Scan for the cell matching the given text and deliver its [X, Y] coordinate at center. 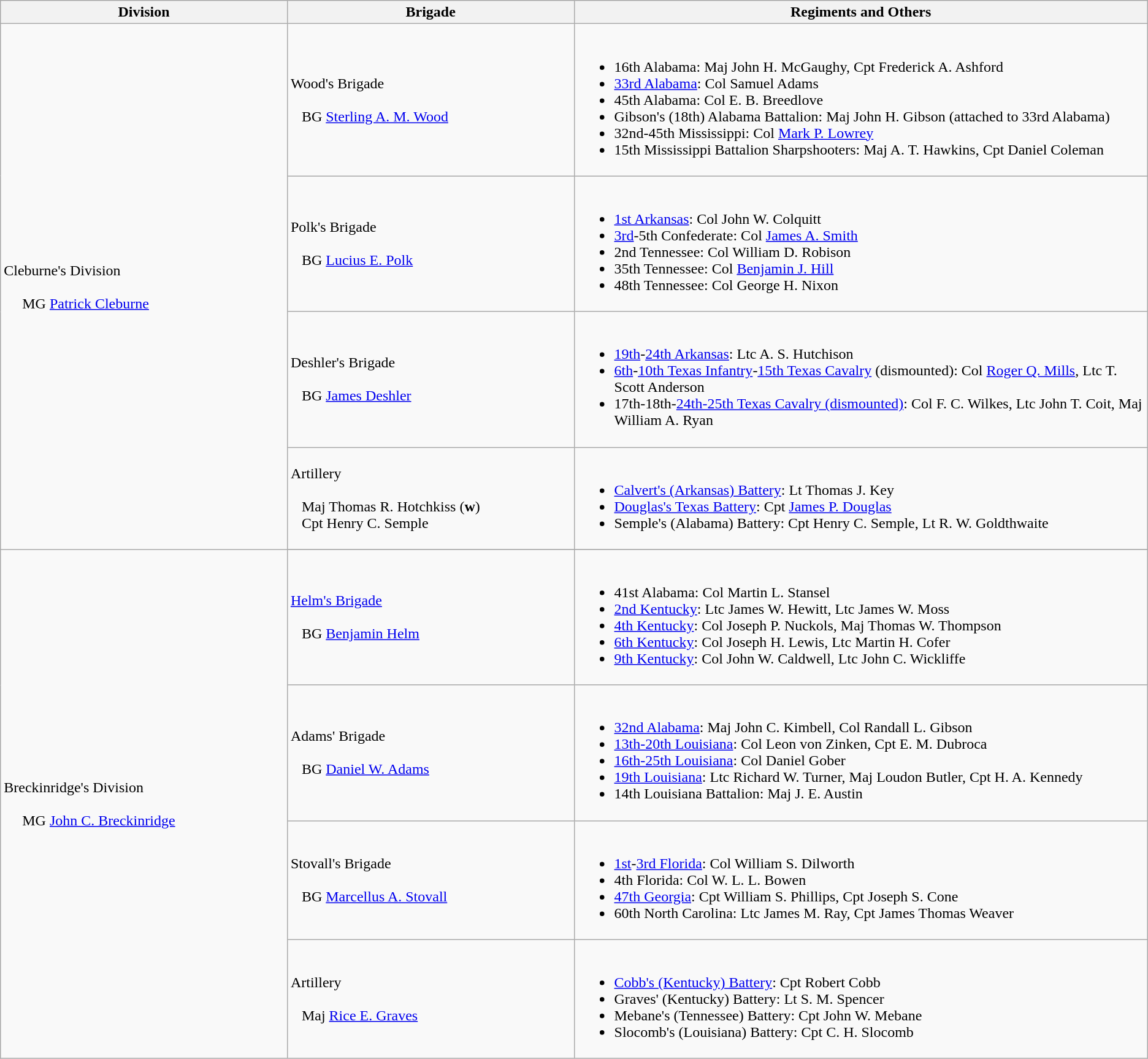
Brigade [431, 12]
Wood's Brigade BG Sterling A. M. Wood [431, 100]
Division [144, 12]
Polk's Brigade BG Lucius E. Polk [431, 244]
Adams' Brigade BG Daniel W. Adams [431, 753]
Artillery Maj Thomas R. Hotchkiss (w) Cpt Henry C. Semple [431, 498]
Helm's Brigade BG Benjamin Helm [431, 617]
Cleburne's Division MG Patrick Cleburne [144, 287]
Artillery Maj Rice E. Graves [431, 999]
Deshler's Brigade BG James Deshler [431, 379]
Regiments and Others [861, 12]
Stovall's Brigade BG Marcellus A. Stovall [431, 880]
Breckinridge's Division MG John C. Breckinridge [144, 804]
